Output the (x, y) coordinate of the center of the cell containing the given text.  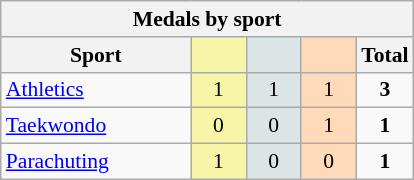
Medals by sport (208, 19)
Athletics (96, 90)
Sport (96, 55)
Parachuting (96, 162)
Total (384, 55)
3 (384, 90)
Taekwondo (96, 126)
